Locate the cell with the specified text and output its (x, y) center coordinate. 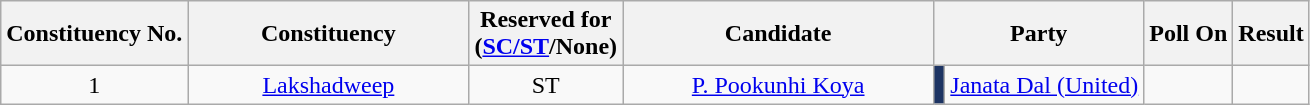
P. Pookunhi Koya (778, 85)
Poll On (1188, 34)
Reserved for(SC/ST/None) (546, 34)
Janata Dal (United) (1044, 85)
Lakshadweep (328, 85)
ST (546, 85)
Constituency No. (94, 34)
1 (94, 85)
Result (1271, 34)
Constituency (328, 34)
Party (1039, 34)
Candidate (778, 34)
